Return (X, Y) of the center of cell containing provided text 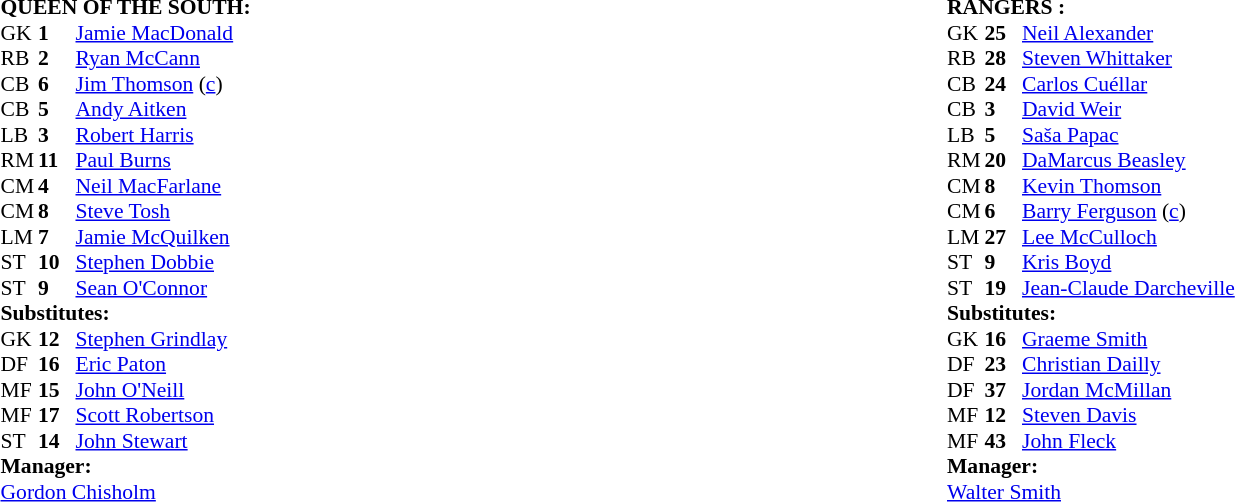
Steve Tosh (164, 211)
17 (57, 415)
2 (57, 59)
20 (1003, 161)
Jamie McQuilken (164, 237)
Barry Ferguson (c) (1128, 211)
27 (1003, 237)
25 (1003, 33)
11 (57, 161)
Jordan McMillan (1128, 390)
Robert Harris (164, 135)
Kris Boyd (1128, 263)
Jamie MacDonald (164, 33)
10 (57, 263)
Carlos Cuéllar (1128, 84)
Eric Paton (164, 365)
Graeme Smith (1128, 339)
David Weir (1128, 109)
23 (1003, 365)
Andy Aitken (164, 109)
Ryan McCann (164, 59)
Kevin Thomson (1128, 186)
Steven Davis (1128, 415)
28 (1003, 59)
Lee McCulloch (1128, 237)
Neil MacFarlane (164, 186)
1 (57, 33)
Stephen Dobbie (164, 263)
Jean-Claude Darcheville (1128, 288)
Sean O'Connor (164, 288)
Saša Papac (1128, 135)
Neil Alexander (1128, 33)
15 (57, 390)
Stephen Grindlay (164, 339)
Steven Whittaker (1128, 59)
John Fleck (1128, 441)
DaMarcus Beasley (1128, 161)
Paul Burns (164, 161)
Christian Dailly (1128, 365)
Jim Thomson (c) (164, 84)
7 (57, 237)
37 (1003, 390)
14 (57, 441)
4 (57, 186)
John O'Neill (164, 390)
43 (1003, 441)
19 (1003, 288)
Scott Robertson (164, 415)
John Stewart (164, 441)
24 (1003, 84)
